Output the [x, y] coordinate of the center of the cell containing the given text.  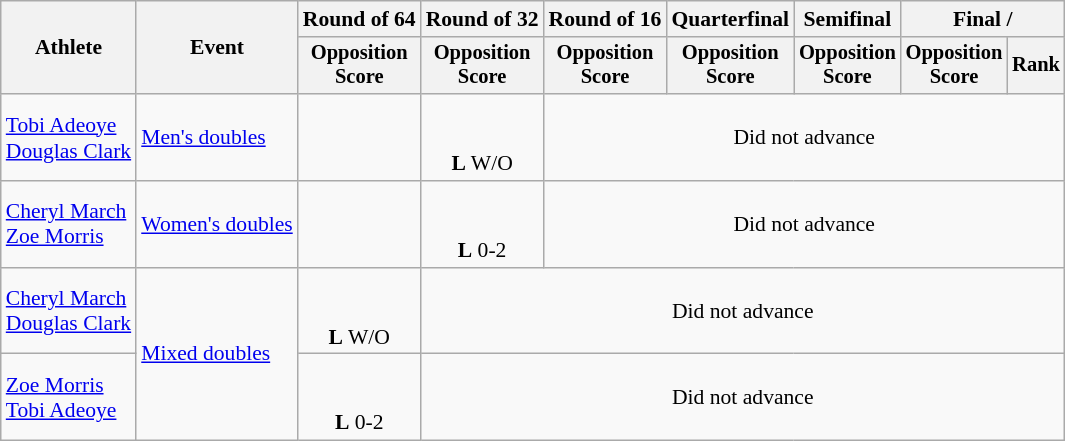
Rank [1036, 66]
Tobi AdeoyeDouglas Clark [68, 138]
Round of 32 [482, 19]
Zoe MorrisTobi Adeoye [68, 398]
Round of 64 [360, 19]
Round of 16 [606, 19]
Cheryl MarchDouglas Clark [68, 312]
Final / [983, 19]
Semifinal [848, 19]
Athlete [68, 48]
Men's doubles [217, 138]
Quarterfinal [730, 19]
Cheryl MarchZoe Morris [68, 224]
Mixed doubles [217, 354]
Event [217, 48]
Women's doubles [217, 224]
